Provide the (X, Y) coordinate of the cell's center where the given text is located.  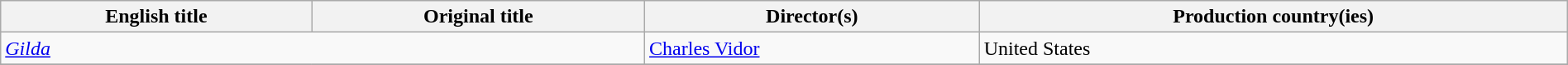
United States (1274, 48)
Gilda (323, 48)
Production country(ies) (1274, 17)
Charles Vidor (812, 48)
Director(s) (812, 17)
Original title (478, 17)
English title (156, 17)
